Scan for the cell matching the given text and deliver its [x, y] coordinate at center. 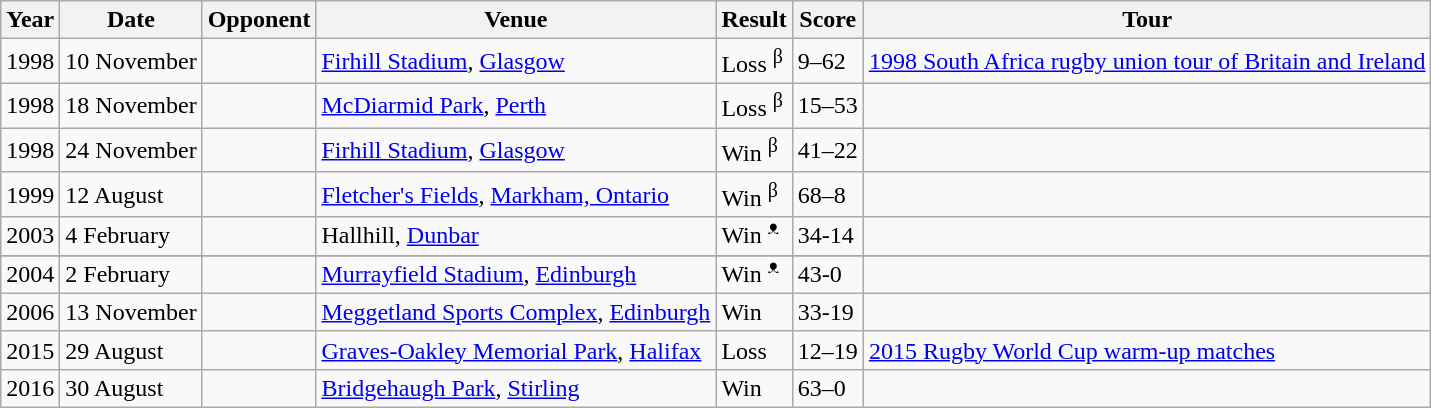
Fletcher's Fields, Markham, Ontario [516, 194]
24 November [131, 150]
2004 [30, 274]
Hallhill, Dunbar [516, 236]
2006 [30, 312]
10 November [131, 62]
Graves-Oakley Memorial Park, Halifax [516, 350]
Venue [516, 20]
43-0 [828, 274]
Bridgehaugh Park, Stirling [516, 388]
18 November [131, 106]
1998 South Africa rugby union tour of Britain and Ireland [1147, 62]
68–8 [828, 194]
12–19 [828, 350]
29 August [131, 350]
63–0 [828, 388]
15–53 [828, 106]
McDiarmid Park, Perth [516, 106]
2003 [30, 236]
Score [828, 20]
1999 [30, 194]
2015 Rugby World Cup warm-up matches [1147, 350]
Year [30, 20]
2 February [131, 274]
Tour [1147, 20]
Date [131, 20]
Opponent [259, 20]
Murrayfield Stadium, Edinburgh [516, 274]
Loss [754, 350]
2015 [30, 350]
4 February [131, 236]
34-14 [828, 236]
13 November [131, 312]
Result [754, 20]
12 August [131, 194]
Meggetland Sports Complex, Edinburgh [516, 312]
2016 [30, 388]
33-19 [828, 312]
30 August [131, 388]
9–62 [828, 62]
41–22 [828, 150]
